Determine the (X, Y) coordinate at the center of the cell enclosing the given text.  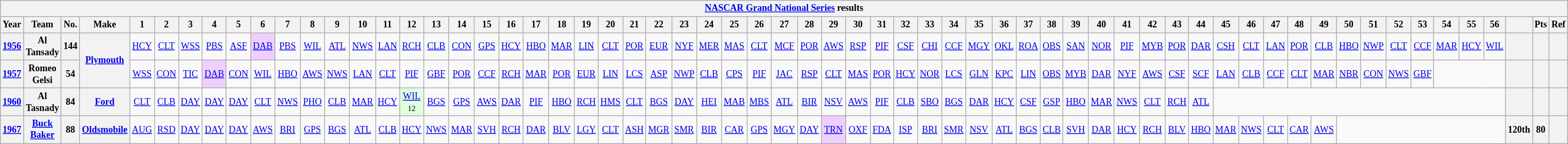
84 (70, 102)
Al Tansady (42, 46)
OXF (858, 130)
2 (166, 25)
10 (362, 25)
28 (809, 25)
39 (1076, 25)
5 (239, 25)
16 (511, 25)
31 (882, 25)
CHI (930, 46)
19 (586, 25)
22 (659, 25)
Buck Baker (42, 130)
23 (684, 25)
52 (1399, 25)
FDA (882, 130)
MAB (734, 102)
17 (536, 25)
1 (142, 25)
44 (1200, 25)
88 (70, 130)
ASF (239, 46)
Make (104, 25)
40 (1102, 25)
OKL (1004, 46)
34 (954, 25)
1960 (12, 102)
38 (1052, 25)
29 (833, 25)
TIC (190, 74)
MBS (759, 102)
Al Tasnady (42, 102)
TRN (833, 130)
49 (1324, 25)
RSD (166, 130)
Oldsmobile (104, 130)
20 (611, 25)
9 (337, 25)
8 (312, 25)
33 (930, 25)
CSH (1226, 46)
53 (1423, 25)
51 (1373, 25)
MCF (785, 46)
HMS (611, 102)
30 (858, 25)
Ford (104, 102)
18 (562, 25)
4 (214, 25)
41 (1127, 25)
No. (70, 25)
36 (1004, 25)
GLN (979, 74)
24 (709, 25)
80 (1541, 130)
JAC (785, 74)
21 (635, 25)
12 (412, 25)
Pts (1541, 25)
1956 (12, 46)
WIL 12 (412, 102)
47 (1275, 25)
45 (1226, 25)
PHO (312, 102)
ISP (906, 130)
42 (1152, 25)
35 (979, 25)
56 (1495, 25)
AUG (142, 130)
11 (388, 25)
27 (785, 25)
GSP (1052, 102)
3 (190, 25)
50 (1349, 25)
ROA (1029, 46)
MER (709, 46)
1957 (12, 74)
KPC (1004, 74)
CPS (734, 74)
Plymouth (104, 60)
HEI (709, 102)
25 (734, 25)
26 (759, 25)
46 (1251, 25)
ASP (659, 74)
120th (1519, 130)
Ref (1559, 25)
MGR (659, 130)
32 (906, 25)
48 (1299, 25)
SBO (930, 102)
15 (487, 25)
ASH (635, 130)
14 (462, 25)
7 (287, 25)
Romeo Gelsi (42, 74)
SAN (1076, 46)
LGY (586, 130)
144 (70, 46)
37 (1029, 25)
1967 (12, 130)
NASCAR Grand National Series results (784, 8)
13 (436, 25)
SCF (1200, 74)
Team (42, 25)
6 (263, 25)
Year (12, 25)
43 (1177, 25)
NBR (1349, 74)
55 (1471, 25)
